Provide the (X, Y) coordinate of the cell's center where the given text is located.  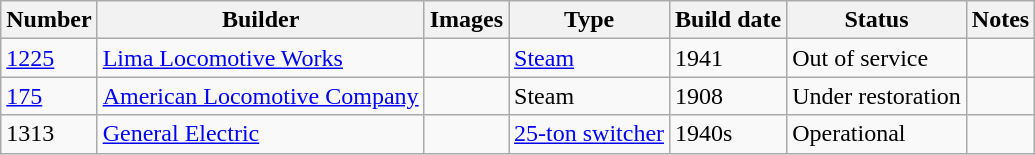
American Locomotive Company (260, 96)
Number (49, 20)
1908 (728, 96)
1225 (49, 58)
Builder (260, 20)
Under restoration (877, 96)
Operational (877, 134)
Out of service (877, 58)
1940s (728, 134)
Status (877, 20)
Type (590, 20)
Notes (1000, 20)
1941 (728, 58)
175 (49, 96)
25-ton switcher (590, 134)
1313 (49, 134)
Build date (728, 20)
Lima Locomotive Works (260, 58)
General Electric (260, 134)
Images (466, 20)
